Capture the cell that displays the provided text and extract its (X, Y) central coordinate. 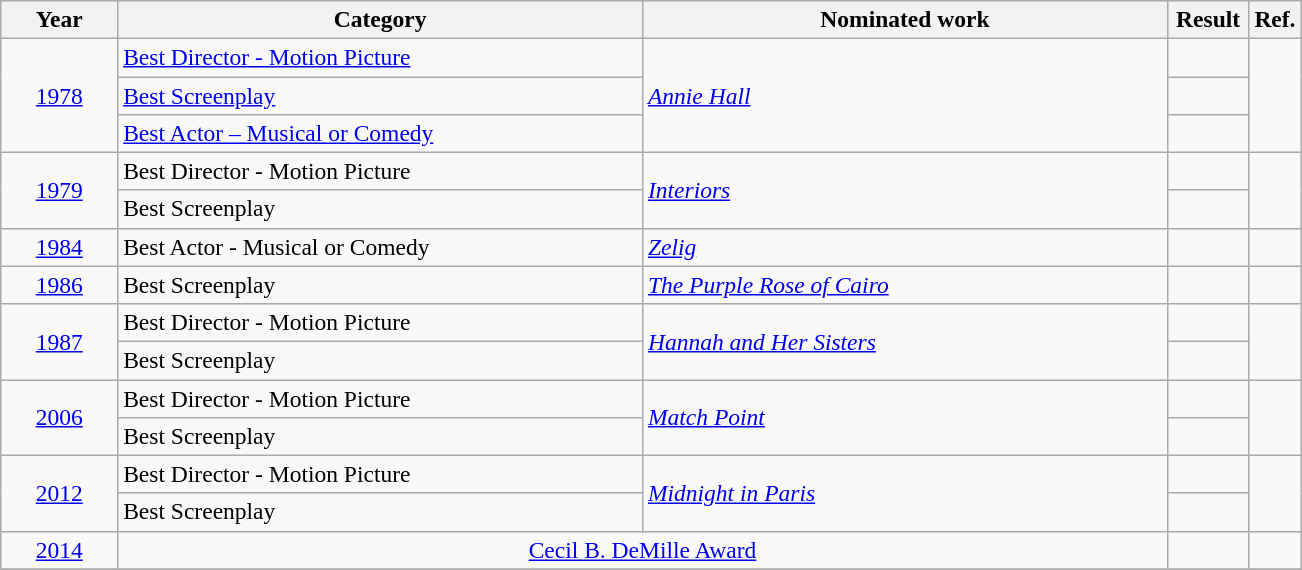
Zelig (906, 247)
Interiors (906, 190)
Midnight in Paris (906, 493)
Year (60, 19)
The Purple Rose of Cairo (906, 285)
Annie Hall (906, 95)
1986 (60, 285)
1987 (60, 341)
Ref. (1275, 19)
Match Point (906, 417)
2014 (60, 550)
Result (1208, 19)
1978 (60, 95)
1984 (60, 247)
Category (380, 19)
Hannah and Her Sisters (906, 341)
Cecil B. DeMille Award (643, 550)
2006 (60, 417)
Best Actor – Musical or Comedy (380, 133)
Best Actor - Musical or Comedy (380, 247)
1979 (60, 190)
Nominated work (906, 19)
2012 (60, 493)
